Scan for the cell matching the given text and deliver its (x, y) coordinate at center. 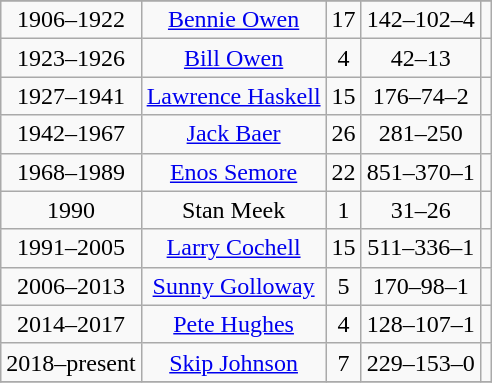
851–370–1 (420, 172)
1991–2005 (71, 248)
281–250 (420, 134)
22 (344, 172)
2014–2017 (71, 324)
1927–1941 (71, 96)
511–336–1 (420, 248)
1906–1922 (71, 20)
Stan Meek (234, 210)
Bill Owen (234, 58)
17 (344, 20)
5 (344, 286)
1923–1926 (71, 58)
1942–1967 (71, 134)
Pete Hughes (234, 324)
2018–present (71, 362)
Larry Cochell (234, 248)
2006–2013 (71, 286)
Enos Semore (234, 172)
Lawrence Haskell (234, 96)
Bennie Owen (234, 20)
142–102–4 (420, 20)
128–107–1 (420, 324)
176–74–2 (420, 96)
Jack Baer (234, 134)
26 (344, 134)
Sunny Golloway (234, 286)
Skip Johnson (234, 362)
170–98–1 (420, 286)
1968–1989 (71, 172)
1 (344, 210)
229–153–0 (420, 362)
1990 (71, 210)
7 (344, 362)
31–26 (420, 210)
42–13 (420, 58)
